Pinpoint the cell where the given text exists, returning its [x, y] midpoint coordinate. 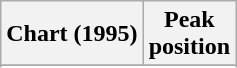
Chart (1995) [72, 34]
Peak position [189, 34]
